Find where the given text appears and provide that cell's center as [X, Y] coordinate. 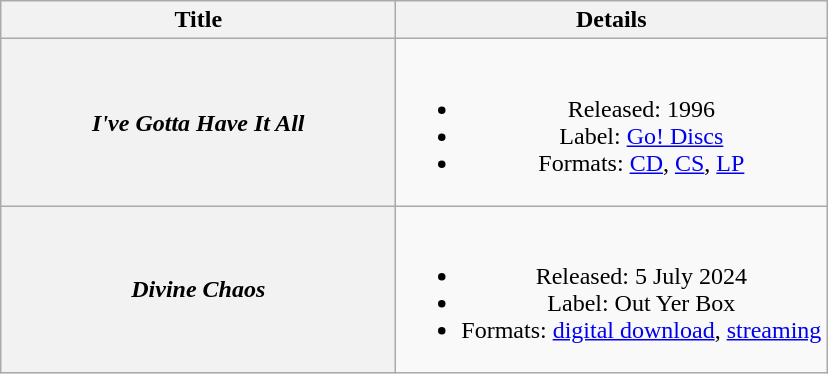
Released: 5 July 2024Label: Out Yer BoxFormats: digital download, streaming [612, 290]
Divine Chaos [198, 290]
Title [198, 20]
Details [612, 20]
I've Gotta Have It All [198, 122]
Released: 1996Label: Go! DiscsFormats: CD, CS, LP [612, 122]
